Return the [x, y] coordinate for the center point of the cell that contains the specified text.  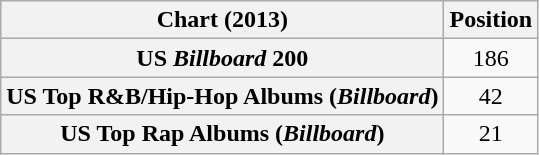
186 [491, 58]
US Billboard 200 [222, 58]
21 [491, 134]
US Top Rap Albums (Billboard) [222, 134]
US Top R&B/Hip-Hop Albums (Billboard) [222, 96]
Chart (2013) [222, 20]
42 [491, 96]
Position [491, 20]
